Identify which cell holds the provided text, then report its (x, y) central coordinate. 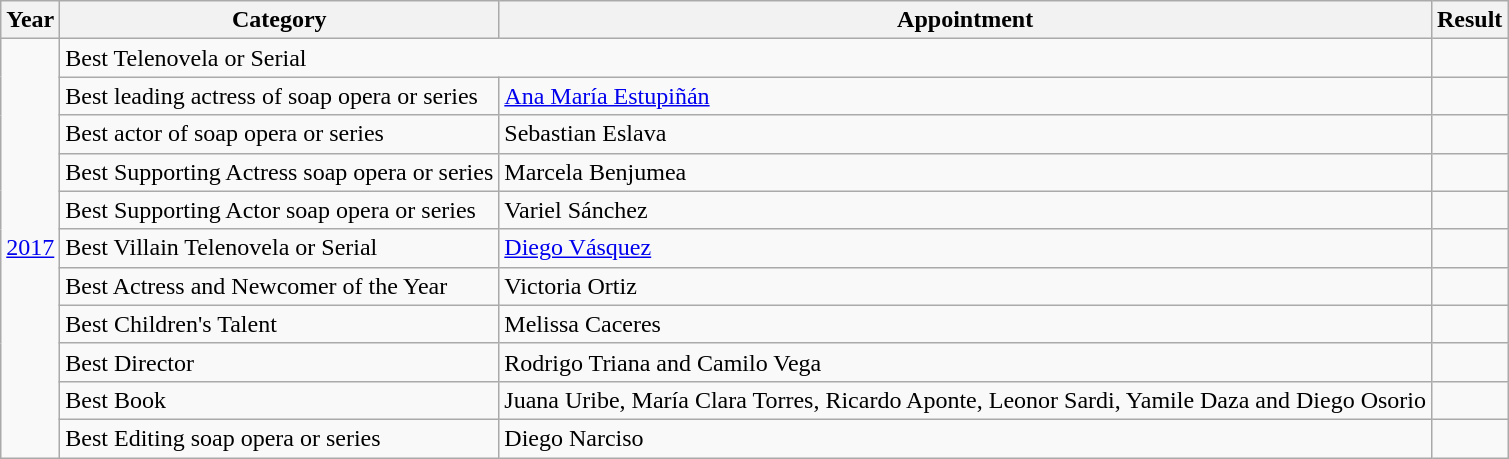
2017 (30, 248)
Marcela Benjumea (966, 172)
Year (30, 20)
Best Actress and Newcomer of the Year (280, 286)
Best Director (280, 362)
Best Supporting Actress soap opera or series (280, 172)
Juana Uribe, María Clara Torres, Ricardo Aponte, Leonor Sardi, Yamile Daza and Diego Osorio (966, 400)
Best Children's Talent (280, 324)
Best Telenovela or Serial (746, 58)
Appointment (966, 20)
Melissa Caceres (966, 324)
Sebastian Eslava (966, 134)
Best actor of soap opera or series (280, 134)
Variel Sánchez (966, 210)
Best Book (280, 400)
Category (280, 20)
Best Supporting Actor soap opera or series (280, 210)
Rodrigo Triana and Camilo Vega (966, 362)
Best leading actress of soap opera or series (280, 96)
Diego Vásquez (966, 248)
Ana María Estupiñán (966, 96)
Diego Narciso (966, 438)
Victoria Ortiz (966, 286)
Best Villain Telenovela or Serial (280, 248)
Result (1469, 20)
Best Editing soap opera or series (280, 438)
